Return [X, Y] of the center of cell containing provided text 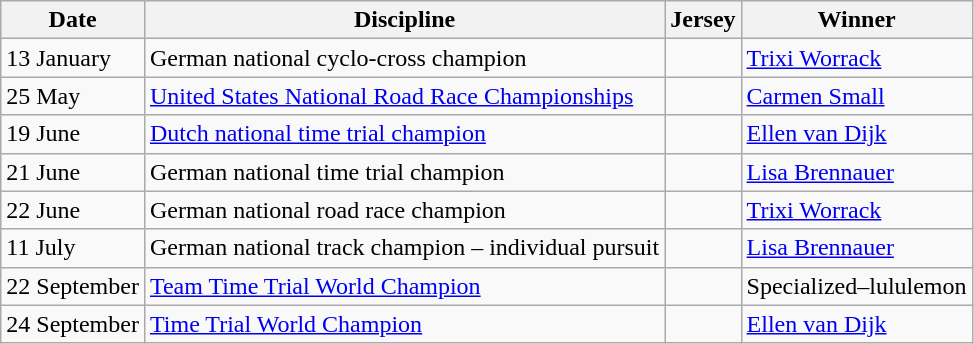
United States National Road Race Championships [404, 96]
Winner [856, 20]
Time Trial World Champion [404, 324]
25 May [73, 96]
22 June [73, 210]
Date [73, 20]
German national cyclo-cross champion [404, 58]
13 January [73, 58]
German national road race champion [404, 210]
German national track champion – individual pursuit [404, 248]
Jersey [703, 20]
Carmen Small [856, 96]
19 June [73, 134]
Discipline [404, 20]
22 September [73, 286]
Specialized–lululemon [856, 286]
11 July [73, 248]
Dutch national time trial champion [404, 134]
24 September [73, 324]
21 June [73, 172]
Team Time Trial World Champion [404, 286]
German national time trial champion [404, 172]
